Output the [x, y] coordinate of the center of the cell containing the given text.  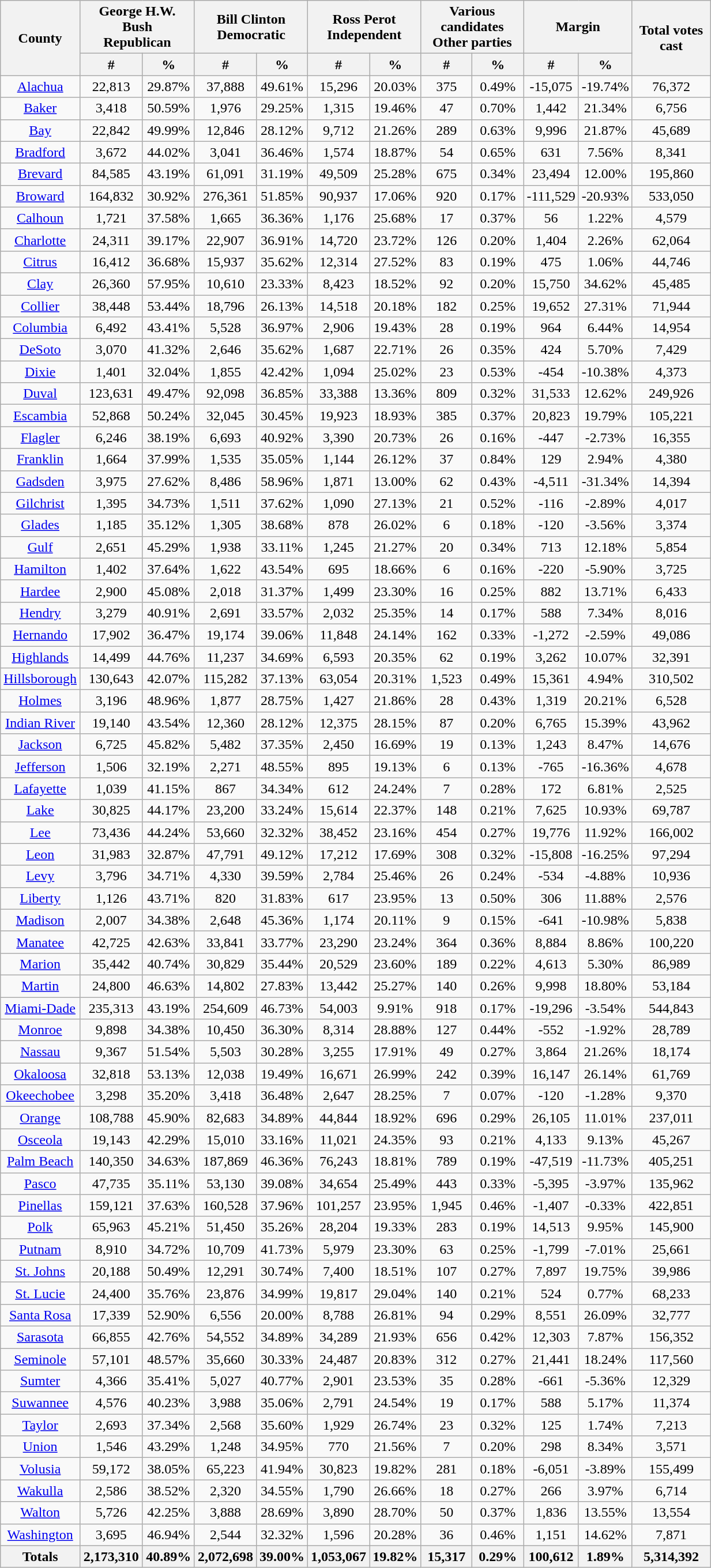
18.24% [605, 1359]
30.45% [283, 416]
28.25% [396, 1096]
50.59% [168, 108]
6.44% [605, 328]
39,986 [671, 1271]
Jefferson [40, 767]
18.51% [396, 1271]
14,720 [339, 240]
36.97% [283, 328]
1,596 [339, 1535]
2,320 [225, 1491]
49,509 [339, 174]
0.53% [498, 372]
11,237 [225, 657]
298 [551, 1447]
19.13% [396, 767]
46.73% [283, 1008]
-1,799 [551, 1249]
39.00% [283, 1556]
23.72% [396, 240]
94 [446, 1315]
26,105 [551, 1118]
44.17% [168, 811]
1,442 [551, 108]
13,554 [671, 1513]
9,996 [551, 130]
117,560 [671, 1359]
895 [339, 767]
-3.89% [605, 1469]
14,394 [671, 481]
19,143 [111, 1140]
10.93% [605, 811]
11,848 [339, 635]
25.35% [396, 613]
28.15% [396, 723]
23.53% [396, 1381]
1,721 [111, 218]
1,855 [225, 372]
61,091 [225, 174]
789 [446, 1162]
27.52% [396, 262]
9,712 [339, 130]
8,423 [339, 284]
17,339 [111, 1315]
100,612 [551, 1556]
Volusia [40, 1469]
35.44% [283, 964]
24.24% [396, 789]
820 [225, 898]
16.69% [396, 745]
5,979 [339, 1249]
26.14% [605, 1074]
25,661 [671, 1249]
108,788 [111, 1118]
266 [551, 1491]
43.29% [168, 1447]
36.46% [283, 152]
16,671 [339, 1074]
0.26% [498, 986]
3,571 [671, 1447]
1.89% [605, 1556]
1,790 [339, 1491]
1,976 [225, 108]
56 [551, 218]
6,693 [225, 438]
-11.73% [605, 1162]
45,485 [671, 284]
12,038 [225, 1074]
25.02% [396, 372]
20.03% [396, 86]
9,998 [551, 986]
2,901 [339, 1381]
0.70% [498, 108]
14 [446, 613]
45,267 [671, 1140]
34,654 [339, 1183]
27.31% [605, 306]
4,017 [671, 503]
-20.93% [605, 196]
16 [446, 591]
1,126 [111, 898]
Taylor [40, 1425]
9,370 [671, 1096]
20.31% [396, 679]
43.71% [168, 898]
12,291 [225, 1271]
27.62% [168, 481]
63,054 [339, 679]
37.64% [168, 569]
48.96% [168, 701]
44,844 [339, 1118]
33,841 [225, 942]
26.74% [396, 1425]
Hillsborough [40, 679]
Calhoun [40, 218]
23.60% [396, 964]
57,101 [111, 1359]
18 [446, 1491]
1,938 [225, 547]
57.95% [168, 284]
3,298 [111, 1096]
2,544 [225, 1535]
695 [339, 569]
40.91% [168, 613]
86,989 [671, 964]
1,427 [339, 701]
1,535 [225, 459]
12,303 [551, 1337]
29.87% [168, 86]
Sarasota [40, 1337]
27.13% [396, 503]
Gilchrist [40, 503]
33.24% [283, 811]
17,902 [111, 635]
Lake [40, 811]
0.39% [498, 1074]
23,290 [339, 942]
20.00% [283, 1315]
20,823 [551, 416]
41.15% [168, 789]
17.69% [396, 854]
47,791 [225, 854]
21.34% [605, 108]
7,871 [671, 1535]
33.11% [283, 547]
49,086 [671, 635]
37 [446, 459]
22.37% [396, 811]
159,121 [111, 1205]
1,305 [225, 525]
21.93% [396, 1337]
-4,511 [551, 481]
9,367 [111, 1052]
6,756 [671, 108]
617 [339, 898]
129 [551, 459]
1,185 [111, 525]
32,777 [671, 1315]
18.92% [396, 1118]
3,975 [111, 481]
17,212 [339, 854]
2.26% [605, 240]
32.04% [168, 372]
39.06% [283, 635]
8,016 [671, 613]
Leon [40, 854]
34.99% [283, 1293]
23,200 [225, 811]
44.24% [168, 832]
County [40, 38]
Madison [40, 920]
1,151 [551, 1535]
1,248 [225, 1447]
2,072,698 [225, 1556]
Citrus [40, 262]
475 [551, 262]
32,391 [671, 657]
14,954 [671, 328]
19,776 [551, 832]
130,643 [111, 679]
-447 [551, 438]
10,610 [225, 284]
13.55% [605, 1513]
24,311 [111, 240]
14,499 [111, 657]
882 [551, 591]
0.36% [498, 942]
39.59% [283, 876]
32.87% [168, 854]
31,983 [111, 854]
920 [446, 196]
172 [551, 789]
12.62% [605, 394]
405,251 [671, 1162]
Lafayette [40, 789]
12,360 [225, 723]
16,147 [551, 1074]
1,090 [339, 503]
5,314,392 [671, 1556]
21.86% [396, 701]
2,525 [671, 789]
40.23% [168, 1403]
9.95% [605, 1227]
37.99% [168, 459]
155,499 [671, 1469]
19.79% [605, 416]
2,586 [111, 1491]
19.33% [396, 1227]
9,898 [111, 1030]
50.49% [168, 1271]
38,452 [339, 832]
8,341 [671, 152]
11.92% [605, 832]
13 [446, 898]
15,937 [225, 262]
182 [446, 306]
Osceola [40, 1140]
-2.89% [605, 503]
0.24% [498, 876]
37.62% [283, 503]
21.56% [396, 1447]
3,888 [225, 1513]
375 [446, 86]
26.81% [396, 1315]
0.15% [498, 920]
-16.36% [605, 767]
28.75% [283, 701]
25.49% [396, 1183]
13,442 [339, 986]
23.33% [283, 284]
51.85% [283, 196]
Columbia [40, 328]
5,528 [225, 328]
26,360 [111, 284]
Walton [40, 1513]
0.65% [498, 152]
Suwannee [40, 1403]
42,725 [111, 942]
18.81% [396, 1162]
30.74% [283, 1271]
Seminole [40, 1359]
35.26% [283, 1227]
631 [551, 152]
34.72% [168, 1249]
-10.98% [605, 920]
Okeechobee [40, 1096]
770 [339, 1447]
51.54% [168, 1052]
31.19% [283, 174]
1,319 [551, 701]
385 [446, 416]
46.94% [168, 1535]
1,174 [339, 920]
14,513 [551, 1227]
1,945 [446, 1205]
Bill ClintonDemocratic [251, 27]
92 [446, 284]
37.96% [283, 1205]
8,884 [551, 942]
2,791 [339, 1403]
16,355 [671, 438]
-641 [551, 920]
34.34% [283, 789]
162 [446, 635]
3,041 [225, 152]
53.13% [168, 1074]
8,551 [551, 1315]
6,593 [339, 657]
Escambia [40, 416]
17 [446, 218]
16,412 [111, 262]
30.28% [283, 1052]
Pasco [40, 1183]
1,622 [225, 569]
31.83% [283, 898]
-3.97% [605, 1183]
37.13% [283, 679]
3,988 [225, 1403]
2,646 [225, 350]
656 [446, 1337]
7,429 [671, 350]
30,825 [111, 811]
0.35% [498, 350]
164,832 [111, 196]
42.76% [168, 1337]
30.92% [168, 196]
73,436 [111, 832]
87 [446, 723]
2,576 [671, 898]
52,868 [111, 416]
84,585 [111, 174]
0.44% [498, 1030]
3,725 [671, 569]
148 [446, 811]
1,404 [551, 240]
235,313 [111, 1008]
3,255 [339, 1052]
20.35% [396, 657]
Alachua [40, 86]
37,888 [225, 86]
24,487 [339, 1359]
30.33% [283, 1359]
68,233 [671, 1293]
4,576 [111, 1403]
45.82% [168, 745]
1,665 [225, 218]
4,133 [551, 1140]
Gadsden [40, 481]
-3.54% [605, 1008]
38.05% [168, 1469]
612 [339, 789]
105,221 [671, 416]
145,900 [671, 1227]
69,787 [671, 811]
3,796 [111, 876]
49.12% [283, 854]
46.36% [283, 1162]
29.04% [396, 1293]
1,929 [339, 1425]
276,361 [225, 196]
8.34% [605, 1447]
6.81% [605, 789]
32,818 [111, 1074]
38.19% [168, 438]
9.13% [605, 1140]
22,907 [225, 240]
34.73% [168, 503]
59,172 [111, 1469]
-1,407 [551, 1205]
3,196 [111, 701]
19,652 [551, 306]
43.41% [168, 328]
0.52% [498, 503]
22,813 [111, 86]
-47,519 [551, 1162]
34.71% [168, 876]
44.02% [168, 152]
4.94% [605, 679]
1,039 [111, 789]
Gulf [40, 547]
-5,395 [551, 1183]
26.13% [283, 306]
26.99% [396, 1074]
Collier [40, 306]
24.35% [396, 1140]
5.70% [605, 350]
32,045 [225, 416]
19.49% [283, 1074]
29.25% [283, 108]
Indian River [40, 723]
24.14% [396, 635]
1,546 [111, 1447]
13.36% [396, 394]
544,843 [671, 1008]
713 [551, 547]
54,552 [225, 1337]
49.61% [283, 86]
8,910 [111, 1249]
10,450 [225, 1030]
35.20% [168, 1096]
23,876 [225, 1293]
809 [446, 394]
-661 [551, 1381]
1,506 [111, 767]
63 [446, 1249]
0.42% [498, 1337]
5,503 [225, 1052]
21 [446, 503]
53,660 [225, 832]
45.29% [168, 547]
12.18% [605, 547]
Ross PerotIndependent [364, 27]
23.16% [396, 832]
45.08% [168, 591]
50.24% [168, 416]
20,188 [111, 1271]
20.73% [396, 438]
45.21% [168, 1227]
20,529 [339, 964]
20.18% [396, 306]
Union [40, 1447]
281 [446, 1469]
28,789 [671, 1030]
-3.56% [605, 525]
422,851 [671, 1205]
54,003 [339, 1008]
St. Johns [40, 1271]
5,726 [111, 1513]
1,401 [111, 372]
Dixie [40, 372]
-534 [551, 876]
Totals [40, 1556]
35.11% [168, 1183]
4,613 [551, 964]
1,664 [111, 459]
14.62% [605, 1535]
6,556 [225, 1315]
2,018 [225, 591]
49 [446, 1052]
9.91% [396, 1008]
2,568 [225, 1425]
15,361 [551, 679]
6,725 [111, 745]
36.48% [283, 1096]
6,528 [671, 701]
1,523 [446, 679]
18.93% [396, 416]
52.90% [168, 1315]
11.88% [605, 898]
3.97% [605, 1491]
19.75% [605, 1271]
49.99% [168, 130]
15.39% [605, 723]
1.06% [605, 262]
127 [446, 1030]
15,750 [551, 284]
Marion [40, 964]
5,027 [225, 1381]
160,528 [225, 1205]
15,296 [339, 86]
48.57% [168, 1359]
2,271 [225, 767]
36.91% [283, 240]
22.71% [396, 350]
24.54% [396, 1403]
35,442 [111, 964]
Duval [40, 394]
524 [551, 1293]
2,651 [111, 547]
Santa Rosa [40, 1315]
26.09% [605, 1315]
-552 [551, 1030]
8.86% [605, 942]
918 [446, 1008]
2,007 [111, 920]
Liberty [40, 898]
140,350 [111, 1162]
8,314 [339, 1030]
-5.90% [605, 569]
51,450 [225, 1227]
36.68% [168, 262]
20.21% [605, 701]
3,695 [111, 1535]
4,330 [225, 876]
7.34% [605, 613]
Glades [40, 525]
-1.92% [605, 1030]
37.35% [283, 745]
65,223 [225, 1469]
878 [339, 525]
35,660 [225, 1359]
2.94% [605, 459]
35.06% [283, 1403]
Okaloosa [40, 1074]
Total votes cast [671, 38]
4,678 [671, 767]
25.46% [396, 876]
24,800 [111, 986]
37.58% [168, 218]
1,877 [225, 701]
53,130 [225, 1183]
Various candidatesOther parties [472, 27]
166,002 [671, 832]
5,854 [671, 547]
97,294 [671, 854]
25.68% [396, 218]
Levy [40, 876]
40.77% [283, 1381]
54 [446, 152]
44.76% [168, 657]
47,735 [111, 1183]
3,672 [111, 152]
36.30% [283, 1030]
7.87% [605, 1337]
-220 [551, 569]
6,433 [671, 591]
40.89% [168, 1556]
30,823 [339, 1469]
10,936 [671, 876]
696 [446, 1118]
533,050 [671, 196]
Bay [40, 130]
37.34% [168, 1425]
4,579 [671, 218]
32.19% [168, 767]
6,246 [111, 438]
42.07% [168, 679]
Charlotte [40, 240]
Hardee [40, 591]
6,714 [671, 1491]
-4.88% [605, 876]
35.12% [168, 525]
Sumter [40, 1381]
126 [446, 240]
Pinellas [40, 1205]
0.63% [498, 130]
Bradford [40, 152]
53.44% [168, 306]
249,926 [671, 394]
0.22% [498, 964]
28.69% [283, 1513]
21.87% [605, 130]
15,614 [339, 811]
48.55% [283, 767]
30,829 [225, 964]
34.69% [283, 657]
424 [551, 350]
964 [551, 328]
19,923 [339, 416]
17.91% [396, 1052]
Washington [40, 1535]
83 [446, 262]
28,204 [339, 1227]
25.27% [396, 986]
4,380 [671, 459]
28.70% [396, 1513]
35.60% [283, 1425]
306 [551, 898]
41.32% [168, 350]
26.02% [396, 525]
0.07% [498, 1096]
1,144 [339, 459]
25.28% [396, 174]
123,631 [111, 394]
0.84% [498, 459]
34.63% [168, 1162]
37.63% [168, 1205]
45.36% [283, 920]
71,944 [671, 306]
308 [446, 854]
41.94% [283, 1469]
43,962 [671, 723]
82,683 [225, 1118]
195,860 [671, 174]
42.25% [168, 1513]
21,441 [551, 1359]
310,502 [671, 679]
76,243 [339, 1162]
45.90% [168, 1118]
34.55% [283, 1491]
36.36% [283, 218]
2,450 [339, 745]
35 [446, 1381]
4,366 [111, 1381]
5.30% [605, 964]
35.76% [168, 1293]
DeSoto [40, 350]
-19,296 [551, 1008]
11,021 [339, 1140]
20.28% [396, 1535]
19,817 [339, 1293]
1,395 [111, 503]
12,846 [225, 130]
33.16% [283, 1140]
1,176 [339, 218]
Orange [40, 1118]
7.56% [605, 152]
14,518 [339, 306]
5,838 [671, 920]
19,140 [111, 723]
2,032 [339, 613]
18.66% [396, 569]
35.05% [283, 459]
18.80% [605, 986]
Flagler [40, 438]
675 [446, 174]
45,689 [671, 130]
15,317 [446, 1556]
Nassau [40, 1052]
1,499 [339, 591]
2,784 [339, 876]
66,855 [111, 1337]
18,174 [671, 1052]
187,869 [225, 1162]
1,836 [551, 1513]
2,906 [339, 328]
35.41% [168, 1381]
107 [446, 1271]
1.74% [605, 1425]
2,648 [225, 920]
-2.59% [605, 635]
12,375 [339, 723]
100,220 [671, 942]
283 [446, 1227]
15,010 [225, 1140]
7,625 [551, 811]
-16.25% [605, 854]
-6,051 [551, 1469]
454 [446, 832]
20.83% [396, 1359]
18.87% [396, 152]
-31.34% [605, 481]
6,492 [111, 328]
1,094 [339, 372]
31,533 [551, 394]
39.08% [283, 1183]
24,400 [111, 1293]
53,184 [671, 986]
3,374 [671, 525]
23.24% [396, 942]
44,746 [671, 262]
62,064 [671, 240]
13.71% [605, 591]
Jackson [40, 745]
Wakulla [40, 1491]
-15,808 [551, 854]
Manatee [40, 942]
8,486 [225, 481]
-111,529 [551, 196]
Hernando [40, 635]
867 [225, 789]
5,482 [225, 745]
10.07% [605, 657]
115,282 [225, 679]
Broward [40, 196]
34,289 [339, 1337]
312 [446, 1359]
364 [446, 942]
Putnam [40, 1249]
Miami-Dade [40, 1008]
12.00% [605, 174]
Margin [578, 27]
31.37% [283, 591]
23,494 [551, 174]
254,609 [225, 1008]
6,765 [551, 723]
49.47% [168, 394]
5.17% [605, 1403]
28.88% [396, 1030]
22,842 [111, 130]
1,053,067 [339, 1556]
19.43% [396, 328]
1,245 [339, 547]
-1,272 [551, 635]
1,243 [551, 745]
38.52% [168, 1491]
Palm Beach [40, 1162]
156,352 [671, 1337]
33.77% [283, 942]
443 [446, 1183]
7,897 [551, 1271]
36.85% [283, 394]
8,788 [339, 1315]
3,390 [339, 438]
40.74% [168, 964]
Monroe [40, 1030]
Lee [40, 832]
-10.38% [605, 372]
39.17% [168, 240]
-19.74% [605, 86]
58.96% [283, 481]
34.95% [283, 1447]
3,070 [111, 350]
Franklin [40, 459]
20.11% [396, 920]
33.57% [283, 613]
3,890 [339, 1513]
14,802 [225, 986]
1,687 [339, 350]
Holmes [40, 701]
93 [446, 1140]
125 [551, 1425]
Highlands [40, 657]
26.12% [396, 459]
1,402 [111, 569]
38,448 [111, 306]
-116 [551, 503]
42.63% [168, 942]
Martin [40, 986]
242 [446, 1074]
Hendry [40, 613]
189 [446, 964]
2,900 [111, 591]
Baker [40, 108]
40.92% [283, 438]
-765 [551, 767]
92,098 [225, 394]
20 [446, 547]
Hamilton [40, 569]
10,709 [225, 1249]
8.47% [605, 745]
2,691 [225, 613]
1.22% [605, 218]
12,329 [671, 1381]
12,314 [339, 262]
11,374 [671, 1403]
2,647 [339, 1096]
9 [446, 920]
19,174 [225, 635]
St. Lucie [40, 1293]
237,011 [671, 1118]
46.63% [168, 986]
3,279 [111, 613]
1,871 [339, 481]
1,574 [339, 152]
George H.W. BushRepublican [137, 27]
101,257 [339, 1205]
1,315 [339, 108]
90,937 [339, 196]
38.68% [283, 525]
-5.36% [605, 1381]
36.47% [168, 635]
Brevard [40, 174]
76,372 [671, 86]
7,400 [339, 1271]
-2.73% [605, 438]
4,373 [671, 372]
26.66% [396, 1491]
61,769 [671, 1074]
7,213 [671, 1425]
0.77% [605, 1293]
19.46% [396, 108]
135,962 [671, 1183]
21.27% [396, 547]
3,864 [551, 1052]
-0.33% [605, 1205]
18,796 [225, 306]
50 [446, 1513]
41.73% [283, 1249]
1,511 [225, 503]
36 [446, 1535]
-1.28% [605, 1096]
Clay [40, 284]
11.01% [605, 1118]
-7.01% [605, 1249]
34.62% [605, 284]
14,676 [671, 745]
3,262 [551, 657]
-15,075 [551, 86]
27.83% [283, 986]
65,963 [111, 1227]
33,388 [339, 394]
2,693 [111, 1425]
42.29% [168, 1140]
2,173,310 [111, 1556]
289 [446, 130]
47 [446, 108]
42.42% [283, 372]
13.00% [396, 481]
17.06% [396, 196]
Polk [40, 1227]
0.50% [498, 898]
18.52% [396, 284]
-454 [551, 372]
